Locate the cell with the specified text and output its (X, Y) center coordinate. 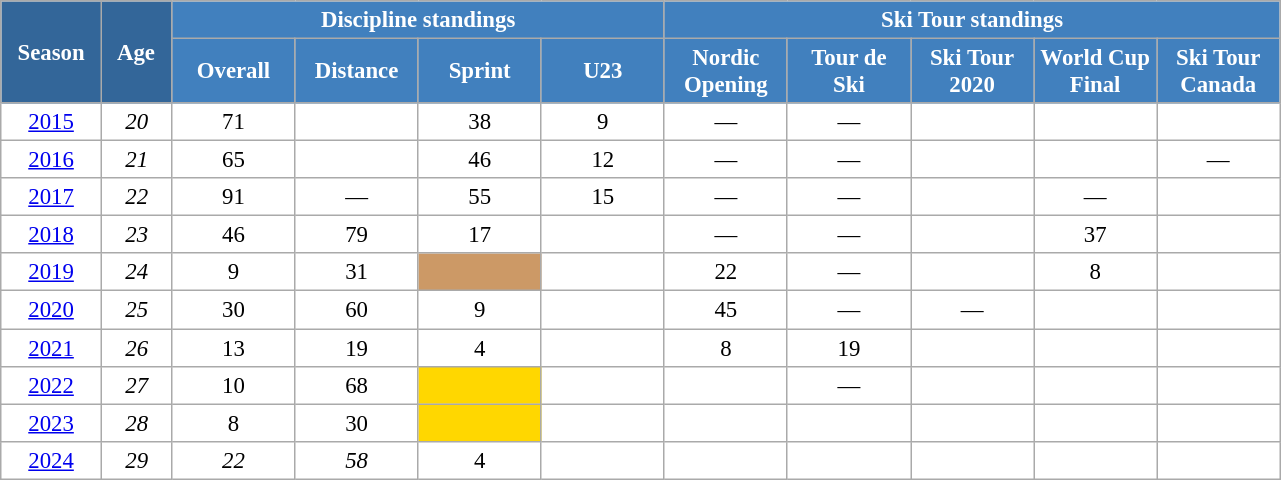
10 (234, 385)
29 (136, 460)
2023 (52, 423)
Distance (356, 72)
Discipline standings (418, 20)
2018 (52, 235)
Season (52, 52)
12 (602, 160)
Ski TourCanada (1218, 72)
2020 (52, 310)
24 (136, 273)
2022 (52, 385)
28 (136, 423)
91 (234, 197)
Overall (234, 72)
2015 (52, 122)
13 (234, 348)
NordicOpening (726, 72)
2019 (52, 273)
23 (136, 235)
45 (726, 310)
U23 (602, 72)
65 (234, 160)
15 (602, 197)
27 (136, 385)
21 (136, 160)
38 (480, 122)
Tour deSki (848, 72)
60 (356, 310)
79 (356, 235)
World CupFinal (1096, 72)
Ski Tour standings (972, 20)
2021 (52, 348)
68 (356, 385)
31 (356, 273)
2016 (52, 160)
37 (1096, 235)
Sprint (480, 72)
55 (480, 197)
26 (136, 348)
20 (136, 122)
25 (136, 310)
17 (480, 235)
2024 (52, 460)
71 (234, 122)
2017 (52, 197)
Age (136, 52)
58 (356, 460)
Ski Tour2020 (972, 72)
